Capture the cell that displays the provided text and extract its [x, y] central coordinate. 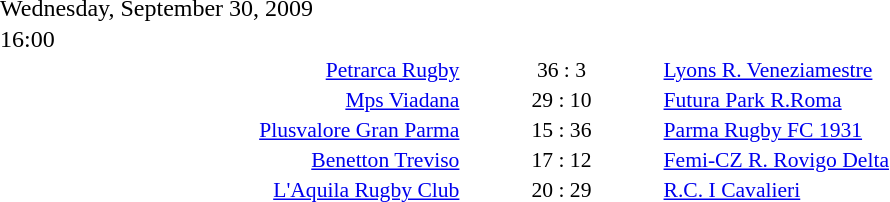
29 : 10 [561, 100]
36 : 3 [561, 70]
17 : 12 [561, 160]
15 : 36 [561, 130]
